Extract the (X, Y) coordinate from the center of the cell holding the provided text.  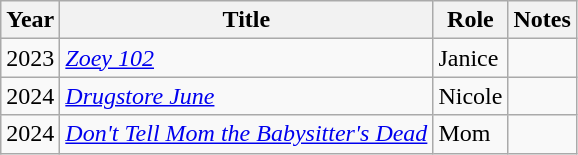
Notes (542, 20)
Janice (470, 58)
Drugstore June (246, 96)
2023 (30, 58)
Mom (470, 134)
Zoey 102 (246, 58)
Year (30, 20)
Title (246, 20)
Role (470, 20)
Don't Tell Mom the Babysitter's Dead (246, 134)
Nicole (470, 96)
